Output the [X, Y] coordinate of the center of the cell containing the given text.  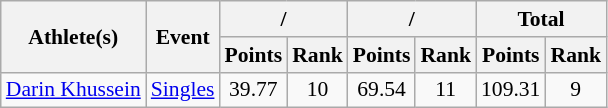
Total [541, 19]
39.77 [253, 90]
109.31 [510, 90]
Athlete(s) [74, 36]
Singles [183, 90]
9 [576, 90]
11 [446, 90]
Darin Khussein [74, 90]
Event [183, 36]
10 [318, 90]
69.54 [382, 90]
